Locate the cell with the specified text and output its [x, y] center coordinate. 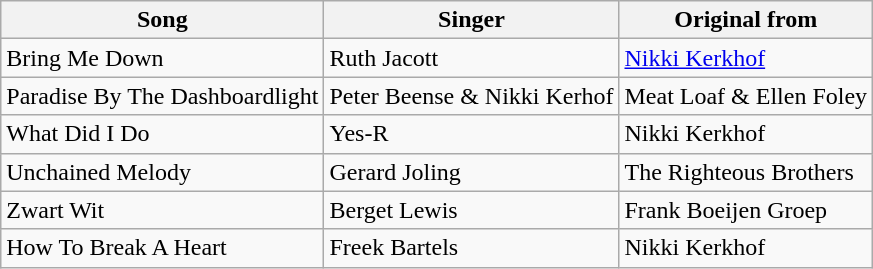
Yes-R [472, 134]
Frank Boeijen Groep [746, 210]
How To Break A Heart [162, 248]
Berget Lewis [472, 210]
Ruth Jacott [472, 58]
Song [162, 20]
The Righteous Brothers [746, 172]
Zwart Wit [162, 210]
What Did I Do [162, 134]
Bring Me Down [162, 58]
Unchained Melody [162, 172]
Singer [472, 20]
Gerard Joling [472, 172]
Paradise By The Dashboardlight [162, 96]
Freek Bartels [472, 248]
Original from [746, 20]
Peter Beense & Nikki Kerhof [472, 96]
Meat Loaf & Ellen Foley [746, 96]
